Locate the cell with the specified text and output its (x, y) center coordinate. 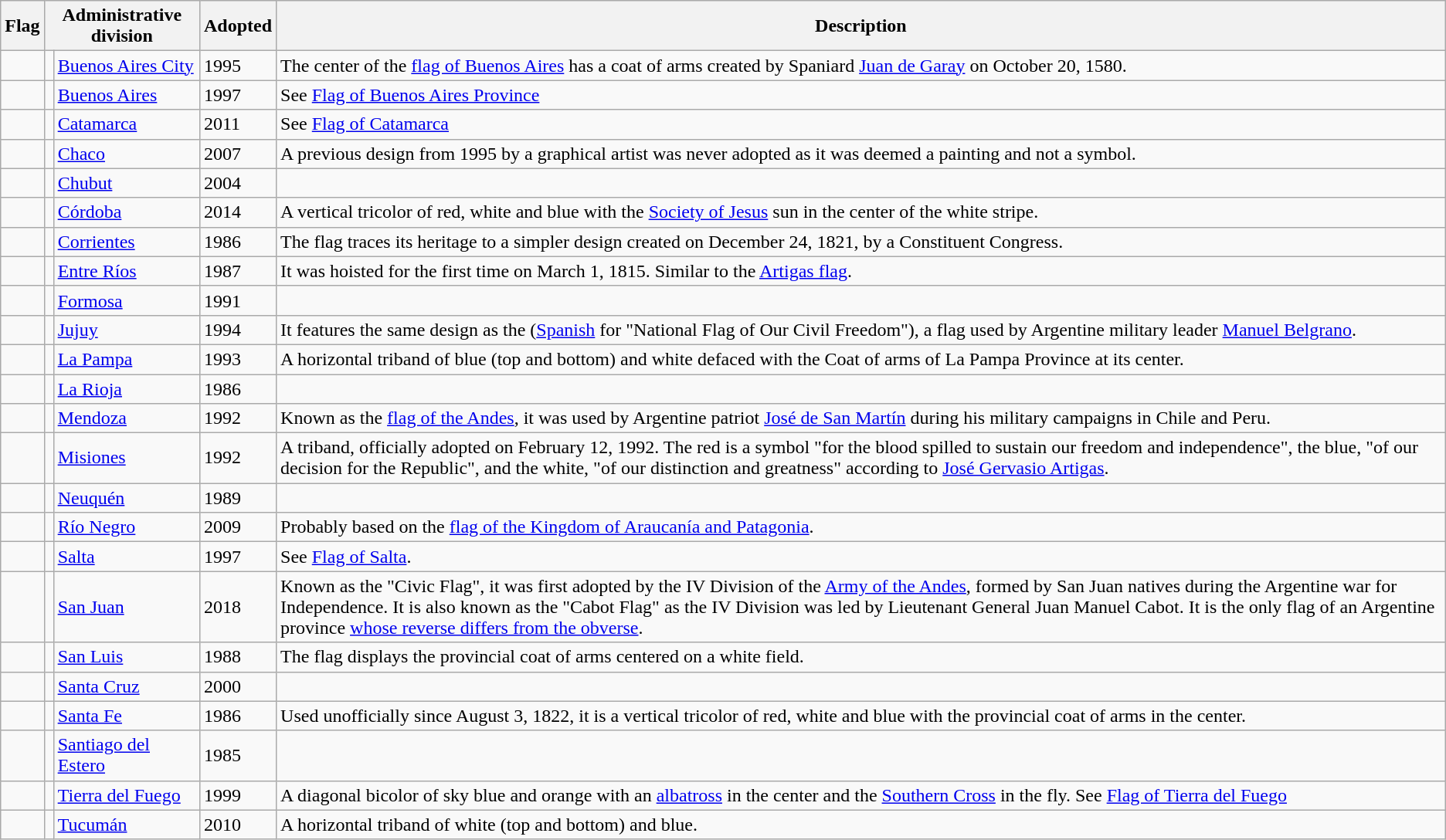
Santa Cruz (127, 686)
2007 (238, 154)
San Luis (127, 657)
Misiones (127, 459)
See Flag of Catamarca (861, 124)
Administrative division (122, 26)
2009 (238, 527)
Catamarca (127, 124)
Tucumán (127, 825)
Santiago del Estero (127, 755)
Salta (127, 557)
San Juan (127, 607)
2011 (238, 124)
It features the same design as the (Spanish for "National Flag of Our Civil Freedom"), a flag used by Argentine military leader Manuel Belgrano. (861, 330)
A horizontal triband of blue (top and bottom) and white defaced with the Coat of arms of La Pampa Province at its center. (861, 359)
Entre Ríos (127, 271)
La Pampa (127, 359)
A diagonal bicolor of sky blue and orange with an albatross in the center and the Southern Cross in the fly. See Flag of Tierra del Fuego (861, 795)
It was hoisted for the first time on March 1, 1815. Similar to the Artigas flag. (861, 271)
Tierra del Fuego (127, 795)
A vertical tricolor of red, white and blue with the Society of Jesus sun in the center of the white stripe. (861, 212)
The center of the flag of Buenos Aires has a coat of arms created by Spaniard Juan de Garay on October 20, 1580. (861, 66)
Formosa (127, 300)
Neuquén (127, 498)
See Flag of Buenos Aires Province (861, 95)
Córdoba (127, 212)
The flag displays the provincial coat of arms centered on a white field. (861, 657)
2000 (238, 686)
Buenos Aires City (127, 66)
1999 (238, 795)
Río Negro (127, 527)
La Rioja (127, 388)
1989 (238, 498)
Adopted (238, 26)
A previous design from 1995 by a graphical artist was never adopted as it was deemed a painting and not a symbol. (861, 154)
Jujuy (127, 330)
1993 (238, 359)
The flag traces its heritage to a simpler design created on December 24, 1821, by a Constituent Congress. (861, 242)
1988 (238, 657)
Buenos Aires (127, 95)
2004 (238, 183)
See Flag of Salta. (861, 557)
Probably based on the flag of the Kingdom of Araucanía and Patagonia. (861, 527)
1987 (238, 271)
Chaco (127, 154)
Known as the flag of the Andes, it was used by Argentine patriot José de San Martín during his military campaigns in Chile and Peru. (861, 418)
1994 (238, 330)
1995 (238, 66)
Chubut (127, 183)
A horizontal triband of white (top and bottom) and blue. (861, 825)
2014 (238, 212)
Flag (22, 26)
Santa Fe (127, 716)
Corrientes (127, 242)
Description (861, 26)
2018 (238, 607)
Used unofficially since August 3, 1822, it is a vertical tricolor of red, white and blue with the provincial coat of arms in the center. (861, 716)
Mendoza (127, 418)
1991 (238, 300)
2010 (238, 825)
1985 (238, 755)
